Output the (X, Y) coordinate of the center of the cell containing the given text.  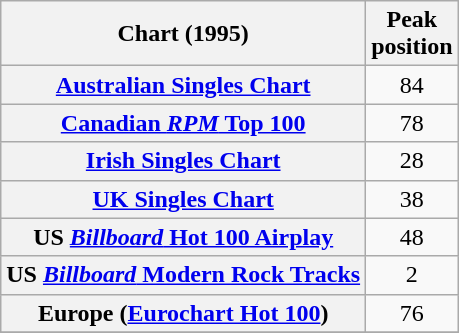
78 (412, 123)
84 (412, 85)
76 (412, 313)
Europe (Eurochart Hot 100) (184, 313)
US Billboard Hot 100 Airplay (184, 237)
Chart (1995) (184, 34)
Peakposition (412, 34)
Irish Singles Chart (184, 161)
Canadian RPM Top 100 (184, 123)
Australian Singles Chart (184, 85)
UK Singles Chart (184, 199)
US Billboard Modern Rock Tracks (184, 275)
2 (412, 275)
48 (412, 237)
38 (412, 199)
28 (412, 161)
